Scan for the cell matching the given text and deliver its (X, Y) coordinate at center. 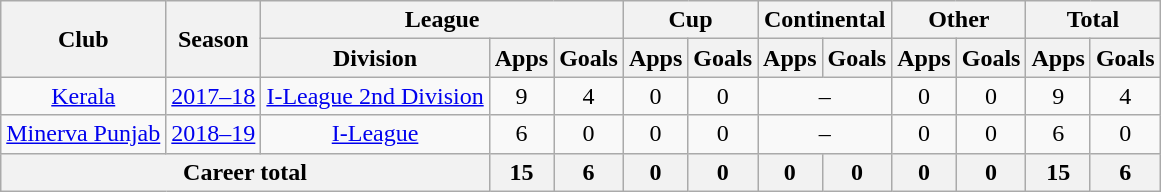
Division (375, 58)
2018–19 (214, 134)
Minerva Punjab (84, 134)
I-League (375, 134)
Other (959, 20)
Season (214, 39)
League (442, 20)
I-League 2nd Division (375, 96)
Career total (245, 172)
Cup (690, 20)
Club (84, 39)
Total (1093, 20)
Continental (825, 20)
Kerala (84, 96)
2017–18 (214, 96)
